Output the [x, y] coordinate of the center of the cell containing the given text.  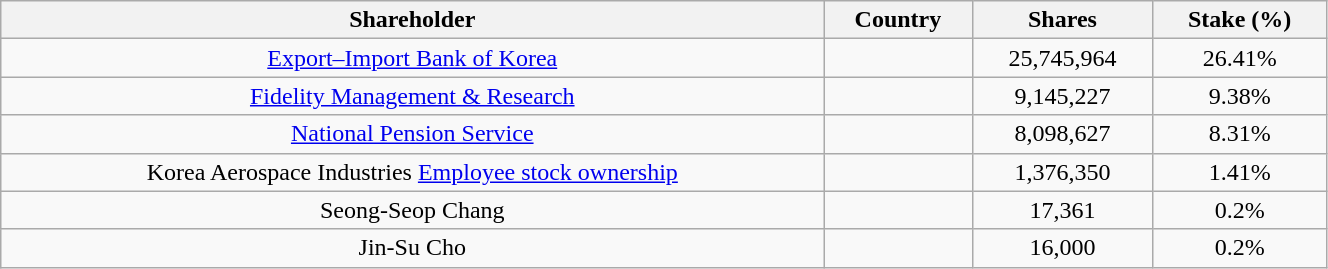
Country [898, 20]
17,361 [1062, 210]
1.41% [1240, 172]
25,745,964 [1062, 58]
8.31% [1240, 134]
9,145,227 [1062, 96]
9.38% [1240, 96]
Korea Aerospace Industries Employee stock ownership [412, 172]
Fidelity Management & Research [412, 96]
1,376,350 [1062, 172]
Stake (%) [1240, 20]
Export–Import Bank of Korea [412, 58]
26.41% [1240, 58]
Seong-Seop Chang [412, 210]
Jin-Su Cho [412, 248]
National Pension Service [412, 134]
8,098,627 [1062, 134]
Shares [1062, 20]
Shareholder [412, 20]
16,000 [1062, 248]
